Identify which cell holds the provided text, then report its (x, y) central coordinate. 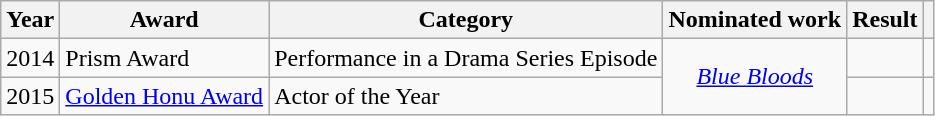
Year (30, 20)
Result (885, 20)
Nominated work (755, 20)
2014 (30, 58)
2015 (30, 96)
Category (466, 20)
Actor of the Year (466, 96)
Award (164, 20)
Golden Honu Award (164, 96)
Prism Award (164, 58)
Blue Bloods (755, 77)
Performance in a Drama Series Episode (466, 58)
